Pinpoint the cell where the given text exists, returning its [x, y] midpoint coordinate. 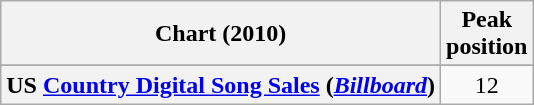
US Country Digital Song Sales (Billboard) [221, 85]
12 [487, 85]
Peakposition [487, 34]
Chart (2010) [221, 34]
